From the cell containing the given text, extract its center point as (X, Y) coordinate. 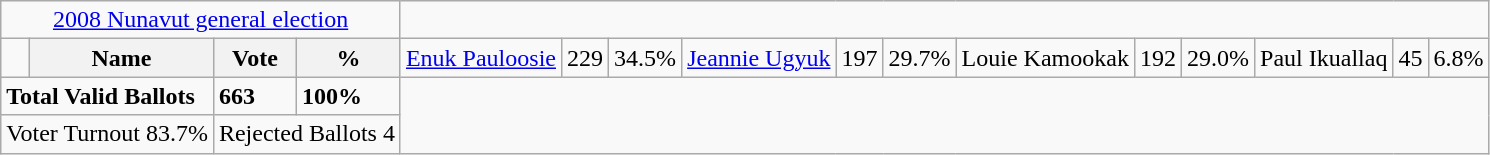
34.5% (646, 58)
2008 Nunavut general election (201, 20)
Louie Kamookak (1045, 58)
100% (349, 96)
% (349, 58)
29.7% (920, 58)
197 (860, 58)
Rejected Ballots 4 (306, 134)
Vote (254, 58)
192 (1158, 58)
29.0% (1218, 58)
6.8% (1458, 58)
663 (254, 96)
Enuk Pauloosie (480, 58)
Total Valid Ballots (108, 96)
45 (1410, 58)
Paul Ikuallaq (1324, 58)
Jeannie Ugyuk (759, 58)
Voter Turnout 83.7% (108, 134)
229 (584, 58)
Name (121, 58)
